Capture the cell that displays the provided text and extract its [x, y] central coordinate. 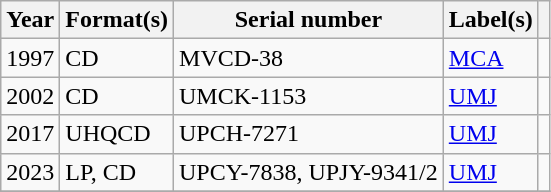
UPCH-7271 [309, 134]
2002 [30, 96]
MVCD-38 [309, 58]
1997 [30, 58]
UPCY-7838, UPJY-9341/2 [309, 172]
Serial number [309, 20]
MCA [490, 58]
Label(s) [490, 20]
Format(s) [117, 20]
Year [30, 20]
UHQCD [117, 134]
LP, CD [117, 172]
UMCK-1153 [309, 96]
2017 [30, 134]
2023 [30, 172]
